Identify which cell holds the provided text, then report its [x, y] central coordinate. 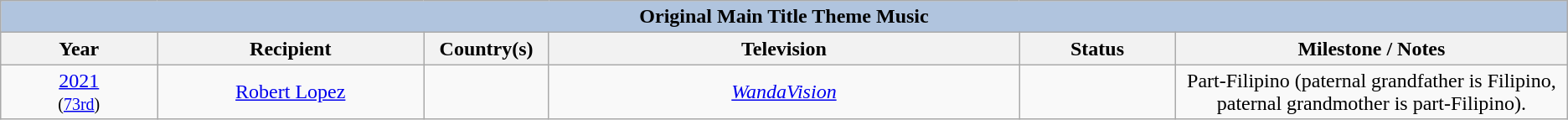
WandaVision [784, 92]
Status [1097, 49]
Part-Filipino (paternal grandfather is Filipino, paternal grandmother is part-Filipino). [1372, 92]
Milestone / Notes [1372, 49]
Year [79, 49]
Robert Lopez [291, 92]
Television [784, 49]
Recipient [291, 49]
2021(73rd) [79, 92]
Original Main Title Theme Music [784, 17]
Country(s) [487, 49]
